Return the (X, Y) coordinate for the center point of the cell that contains the specified text.  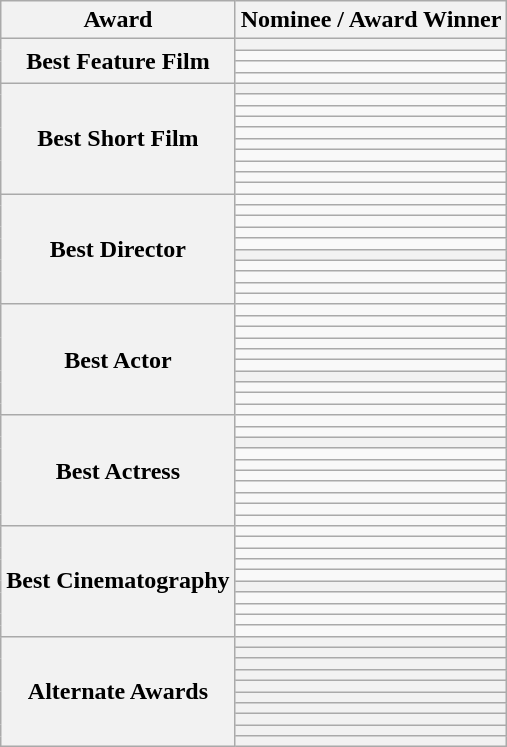
Best Feature Film (118, 61)
Best Actress (118, 470)
Alternate Awards (118, 692)
Award (118, 20)
Best Short Film (118, 138)
Nominee / Award Winner (371, 20)
Best Director (118, 250)
Best Actor (118, 360)
Best Cinematography (118, 582)
